Search for the cell housing the specified text and yield its [x, y] center coordinate. 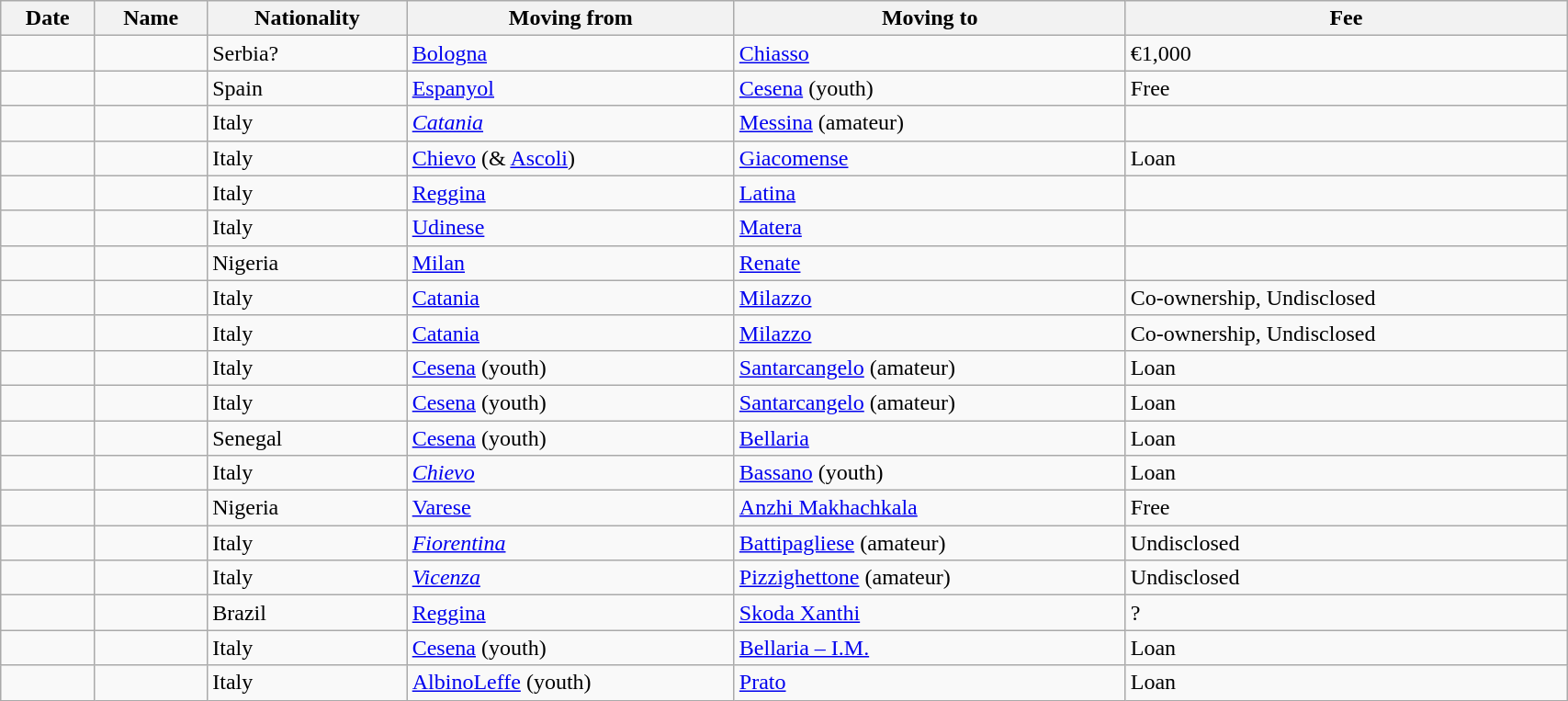
Chievo (& Ascoli) [570, 158]
AlbinoLeffe (youth) [570, 683]
Udinese [570, 228]
Messina (amateur) [930, 123]
Moving from [570, 18]
Espanyol [570, 88]
Skoda Xanthi [930, 613]
Milan [570, 263]
Brazil [307, 613]
Chievo [570, 473]
€1,000 [1346, 53]
? [1346, 613]
Chiasso [930, 53]
Serbia? [307, 53]
Nationality [307, 18]
Renate [930, 263]
Bellaria [930, 438]
Moving to [930, 18]
Prato [930, 683]
Giacomense [930, 158]
Anzhi Makhachkala [930, 508]
Matera [930, 228]
Bologna [570, 53]
Bassano (youth) [930, 473]
Vicenza [570, 578]
Fee [1346, 18]
Varese [570, 508]
Spain [307, 88]
Name [151, 18]
Pizzighettone (amateur) [930, 578]
Bellaria – I.M. [930, 648]
Battipagliese (amateur) [930, 543]
Date [48, 18]
Senegal [307, 438]
Latina [930, 193]
Fiorentina [570, 543]
